Search for the cell housing the specified text and yield its (x, y) center coordinate. 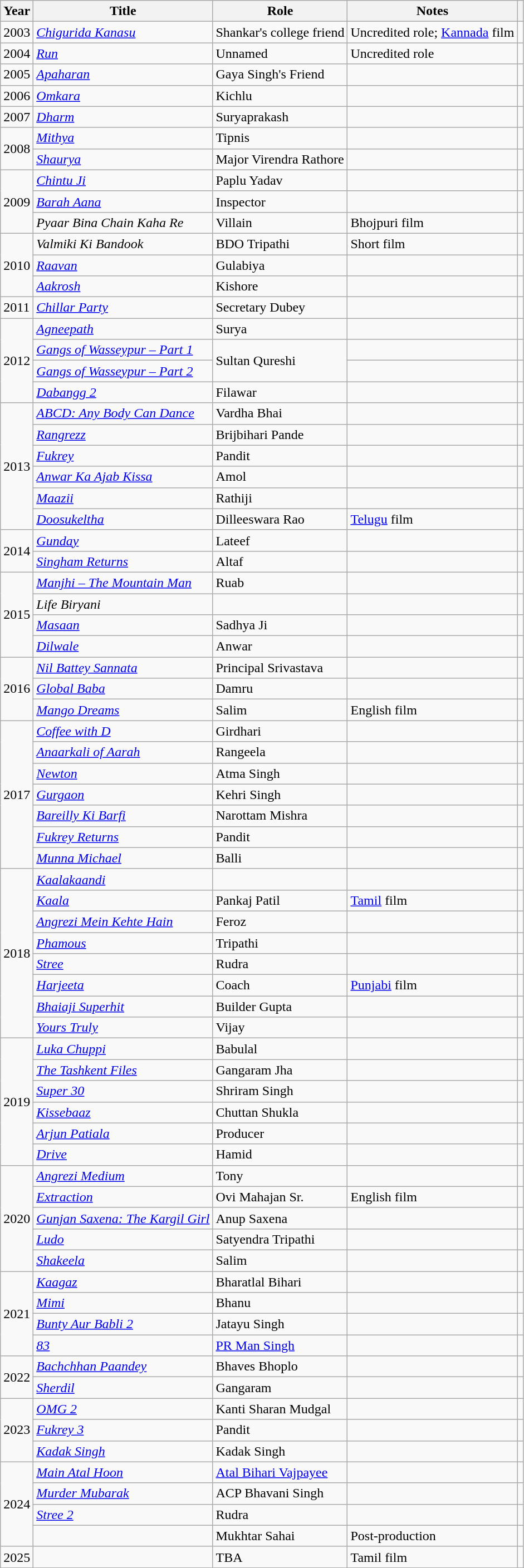
2021 (17, 1313)
Kissebaaz (123, 1112)
Dharm (123, 117)
Arjun Patiala (123, 1133)
Satyendra Tripathi (280, 1239)
Mithya (123, 138)
2009 (17, 201)
Doosukeltha (123, 519)
2006 (17, 96)
Dilwale (123, 647)
Hamid (280, 1155)
2004 (17, 53)
OMG 2 (123, 1409)
Amol (280, 477)
Bareilly Ki Barfi (123, 816)
Lateef (280, 540)
2024 (17, 1504)
Rangrezz (123, 435)
Sherdil (123, 1388)
2011 (17, 308)
Post-production (432, 1536)
Extraction (123, 1197)
Chillar Party (123, 308)
Builder Gupta (280, 1007)
2015 (17, 614)
Atma Singh (280, 773)
Omkara (123, 96)
Secretary Dubey (280, 308)
Bharatlal Bihari (280, 1281)
Anwar (280, 647)
Gunday (123, 540)
2003 (17, 32)
Luka Chuppi (123, 1049)
Harjeeta (123, 985)
Angrezi Mein Kehte Hain (123, 921)
Main Atal Hoon (123, 1472)
Year (17, 11)
Girdhari (280, 731)
Brijbihari Pande (280, 435)
Shaurya (123, 159)
ACP Bhavani Singh (280, 1493)
Jatayu Singh (280, 1324)
Pankaj Patil (280, 900)
Role (280, 11)
Mukhtar Sahai (280, 1536)
PR Man Singh (280, 1345)
2020 (17, 1218)
Villain (280, 223)
Vardha Bhai (280, 413)
Damru (280, 689)
Kichlu (280, 96)
ABCD: Any Body Can Dance (123, 413)
Inspector (280, 201)
Feroz (280, 921)
Coffee with D (123, 731)
Bunty Aur Babli 2 (123, 1324)
Nil Battey Sannata (123, 668)
2022 (17, 1377)
Uncredited role; Kannada film (432, 32)
Gulabiya (280, 265)
2014 (17, 551)
2007 (17, 117)
Super 30 (123, 1091)
Fukrey Returns (123, 837)
Drive (123, 1155)
Anaarkali of Aarah (123, 752)
Notes (432, 11)
Ovi Mahajan Sr. (280, 1197)
Coach (280, 985)
Run (123, 53)
Filawar (280, 392)
Sadhya Ji (280, 625)
Principal Srivastava (280, 668)
Rangeela (280, 752)
Chuttan Shukla (280, 1112)
Short film (432, 244)
Gangs of Wasseypur – Part 2 (123, 371)
Angrezi Medium (123, 1176)
Altaf (280, 561)
Chigurida Kanasu (123, 32)
2019 (17, 1102)
Murder Mubarak (123, 1493)
Punjabi film (432, 985)
Aakrosh (123, 287)
Ludo (123, 1239)
Kishore (280, 287)
83 (123, 1345)
Phamous (123, 943)
Bhaves Bhoplo (280, 1367)
Sultan Qureshi (280, 361)
Gunjan Saxena: The Kargil Girl (123, 1218)
Gaya Singh's Friend (280, 75)
Fukrey 3 (123, 1430)
Surya (280, 329)
Vijay (280, 1028)
BDO Tripathi (280, 244)
Tripathi (280, 943)
Stree 2 (123, 1515)
Fukrey (123, 456)
Dabangg 2 (123, 392)
Rathiji (280, 498)
Life Biryani (123, 604)
Major Virendra Rathore (280, 159)
Gangaram (280, 1388)
Balli (280, 858)
Tipnis (280, 138)
2017 (17, 795)
Yours Truly (123, 1028)
Global Baba (123, 689)
Apaharan (123, 75)
Raavan (123, 265)
Babulal (280, 1049)
Narottam Mishra (280, 816)
Shankar's college friend (280, 32)
Anup Saxena (280, 1218)
Shakeela (123, 1260)
Kehri Singh (280, 795)
Agneepath (123, 329)
2025 (17, 1557)
Gurgaon (123, 795)
Unnamed (280, 53)
2008 (17, 149)
Gangaram Jha (280, 1070)
Tony (280, 1176)
TBA (280, 1557)
Munna Michael (123, 858)
Bhaiaji Superhit (123, 1007)
Bhanu (280, 1303)
Bhojpuri film (432, 223)
Kaala (123, 900)
Newton (123, 773)
Maazii (123, 498)
Valmiki Ki Bandook (123, 244)
Atal Bihari Vajpayee (280, 1472)
Kanti Sharan Mudgal (280, 1409)
2012 (17, 361)
Chintu Ji (123, 180)
Shriram Singh (280, 1091)
Masaan (123, 625)
Bachchhan Paandey (123, 1367)
Producer (280, 1133)
Uncredited role (432, 53)
Kaagaz (123, 1281)
Pyaar Bina Chain Kaha Re (123, 223)
Singham Returns (123, 561)
Ruab (280, 583)
Mimi (123, 1303)
Manjhi – The Mountain Man (123, 583)
Barah Aana (123, 201)
Anwar Ka Ajab Kissa (123, 477)
Kaalakaandi (123, 879)
2023 (17, 1430)
Mango Dreams (123, 710)
2018 (17, 953)
2005 (17, 75)
Stree (123, 964)
Gangs of Wasseypur – Part 1 (123, 350)
The Tashkent Files (123, 1070)
2010 (17, 265)
Title (123, 11)
2016 (17, 689)
Paplu Yadav (280, 180)
Telugu film (432, 519)
Suryaprakash (280, 117)
Dilleeswara Rao (280, 519)
2013 (17, 466)
